Search for the cell housing the specified text and yield its [x, y] center coordinate. 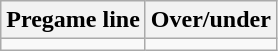
Pregame line [74, 20]
Over/under [210, 20]
